Return the [x, y] coordinate for the center point of the cell that contains the specified text.  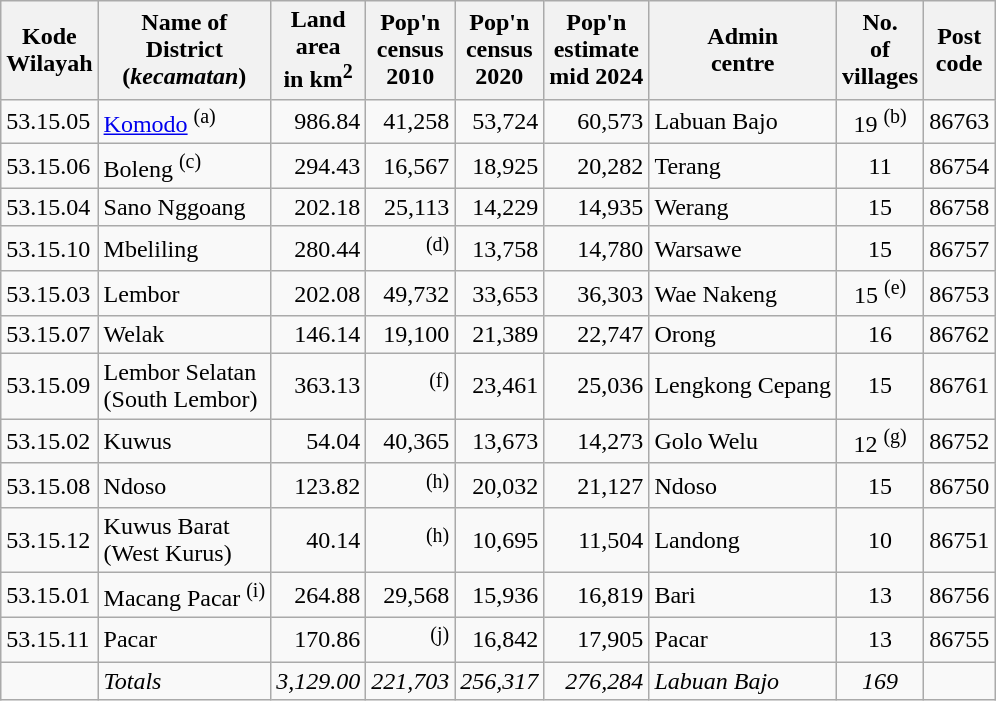
Welak [184, 335]
41,258 [410, 122]
Golo Welu [743, 442]
86752 [960, 442]
280.44 [318, 248]
221,703 [410, 681]
53.15.10 [50, 248]
86755 [960, 640]
25,036 [596, 386]
53.15.06 [50, 166]
86756 [960, 596]
18,925 [500, 166]
53.15.04 [50, 207]
Pop'ncensus2010 [410, 50]
54.04 [318, 442]
86753 [960, 294]
53.15.05 [50, 122]
22,747 [596, 335]
Name ofDistrict(kecamatan) [184, 50]
(j) [410, 640]
123.82 [318, 486]
Komodo (a) [184, 122]
53.15.01 [50, 596]
86754 [960, 166]
86757 [960, 248]
Orong [743, 335]
53.15.12 [50, 540]
14,780 [596, 248]
33,653 [500, 294]
16 [880, 335]
No.ofvillages [880, 50]
(f) [410, 386]
53.15.09 [50, 386]
11 [880, 166]
170.86 [318, 640]
Landong [743, 540]
Werang [743, 207]
Admin centre [743, 50]
53.15.11 [50, 640]
20,282 [596, 166]
15,936 [500, 596]
16,819 [596, 596]
12 (g) [880, 442]
Warsawe [743, 248]
14,273 [596, 442]
256,317 [500, 681]
Boleng (c) [184, 166]
Totals [184, 681]
13,673 [500, 442]
(d) [410, 248]
Macang Pacar (i) [184, 596]
Bari [743, 596]
53.15.07 [50, 335]
29,568 [410, 596]
986.84 [318, 122]
53.15.08 [50, 486]
53,724 [500, 122]
86762 [960, 335]
53.15.02 [50, 442]
60,573 [596, 122]
Pop'ncensus2020 [500, 50]
Lengkong Cepang [743, 386]
19,100 [410, 335]
294.43 [318, 166]
276,284 [596, 681]
20,032 [500, 486]
Postcode [960, 50]
10 [880, 540]
86751 [960, 540]
Kode Wilayah [50, 50]
Terang [743, 166]
21,389 [500, 335]
14,935 [596, 207]
25,113 [410, 207]
23,461 [500, 386]
14,229 [500, 207]
16,567 [410, 166]
363.13 [318, 386]
86750 [960, 486]
19 (b) [880, 122]
40.14 [318, 540]
15 (e) [880, 294]
264.88 [318, 596]
11,504 [596, 540]
Mbeliling [184, 248]
Sano Nggoang [184, 207]
36,303 [596, 294]
169 [880, 681]
202.08 [318, 294]
Lembor [184, 294]
40,365 [410, 442]
3,129.00 [318, 681]
17,905 [596, 640]
86758 [960, 207]
86763 [960, 122]
Land area in km2 [318, 50]
Wae Nakeng [743, 294]
16,842 [500, 640]
Kuwus Barat (West Kurus) [184, 540]
Lembor Selatan(South Lembor) [184, 386]
21,127 [596, 486]
13,758 [500, 248]
202.18 [318, 207]
53.15.03 [50, 294]
Pop'nestimatemid 2024 [596, 50]
86761 [960, 386]
49,732 [410, 294]
Kuwus [184, 442]
146.14 [318, 335]
10,695 [500, 540]
